From the cell containing the given text, extract its center point as (x, y) coordinate. 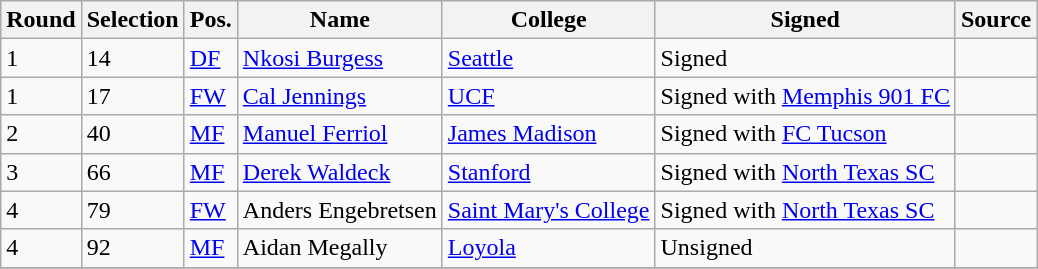
92 (132, 248)
Source (996, 20)
79 (132, 210)
Stanford (548, 172)
14 (132, 58)
Signed with Memphis 901 FC (805, 96)
Unsigned (805, 248)
Cal Jennings (340, 96)
Selection (132, 20)
2 (41, 134)
Aidan Megally (340, 248)
Saint Mary's College (548, 210)
UCF (548, 96)
3 (41, 172)
Name (340, 20)
17 (132, 96)
66 (132, 172)
Signed with FC Tucson (805, 134)
Pos. (210, 20)
Seattle (548, 58)
Round (41, 20)
40 (132, 134)
DF (210, 58)
Manuel Ferriol (340, 134)
College (548, 20)
Anders Engebretsen (340, 210)
Loyola (548, 248)
James Madison (548, 134)
Derek Waldeck (340, 172)
Nkosi Burgess (340, 58)
